Search for the cell housing the specified text and yield its (X, Y) center coordinate. 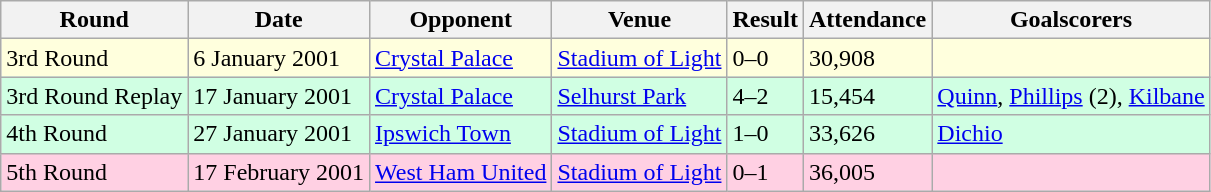
17 February 2001 (279, 172)
36,005 (867, 172)
Result (765, 20)
West Ham United (461, 172)
3rd Round (94, 58)
Round (94, 20)
Venue (640, 20)
Selhurst Park (640, 96)
Quinn, Phillips (2), Kilbane (1071, 96)
0–1 (765, 172)
15,454 (867, 96)
Goalscorers (1071, 20)
Ipswich Town (461, 134)
0–0 (765, 58)
4–2 (765, 96)
Dichio (1071, 134)
3rd Round Replay (94, 96)
5th Round (94, 172)
17 January 2001 (279, 96)
33,626 (867, 134)
27 January 2001 (279, 134)
6 January 2001 (279, 58)
4th Round (94, 134)
Attendance (867, 20)
30,908 (867, 58)
1–0 (765, 134)
Opponent (461, 20)
Date (279, 20)
